Return the (X, Y) coordinate for the center point of the cell that contains the specified text.  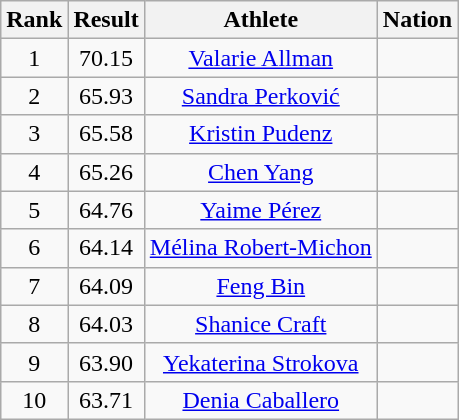
2 (34, 96)
Yaime Pérez (260, 210)
Feng Bin (260, 286)
8 (34, 324)
Chen Yang (260, 172)
65.58 (106, 134)
Sandra Perković (260, 96)
Result (106, 20)
3 (34, 134)
9 (34, 362)
65.26 (106, 172)
Mélina Robert-Michon (260, 248)
64.14 (106, 248)
64.03 (106, 324)
7 (34, 286)
Kristin Pudenz (260, 134)
65.93 (106, 96)
5 (34, 210)
Shanice Craft (260, 324)
Denia Caballero (260, 400)
Yekaterina Strokova (260, 362)
4 (34, 172)
64.09 (106, 286)
6 (34, 248)
70.15 (106, 58)
10 (34, 400)
Valarie Allman (260, 58)
Nation (417, 20)
1 (34, 58)
63.90 (106, 362)
63.71 (106, 400)
Athlete (260, 20)
64.76 (106, 210)
Rank (34, 20)
